Output the (X, Y) coordinate of the center of the cell containing the given text.  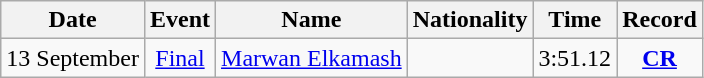
CR (660, 58)
Event (180, 20)
Name (312, 20)
Marwan Elkamash (312, 58)
Time (575, 20)
Date (73, 20)
Nationality (470, 20)
3:51.12 (575, 58)
13 September (73, 58)
Final (180, 58)
Record (660, 20)
